From the cell containing the given text, extract its center point as [x, y] coordinate. 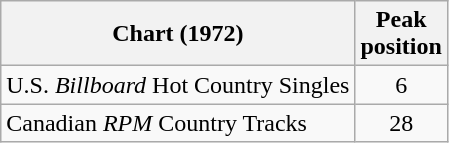
Canadian RPM Country Tracks [178, 123]
6 [401, 85]
Peakposition [401, 34]
U.S. Billboard Hot Country Singles [178, 85]
28 [401, 123]
Chart (1972) [178, 34]
